Determine the (x, y) coordinate at the center of the cell enclosing the given text.  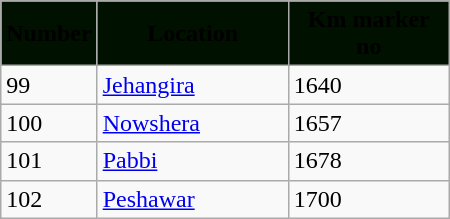
1657 (368, 123)
99 (49, 85)
101 (49, 161)
1640 (368, 85)
Pabbi (192, 161)
Location (192, 34)
Nowshera (192, 123)
100 (49, 123)
Number (49, 34)
Jehangira (192, 85)
Km marker no (368, 34)
102 (49, 199)
1678 (368, 161)
1700 (368, 199)
Peshawar (192, 199)
